Detect which cell encompasses the target text, then output its (X, Y) center coordinate. 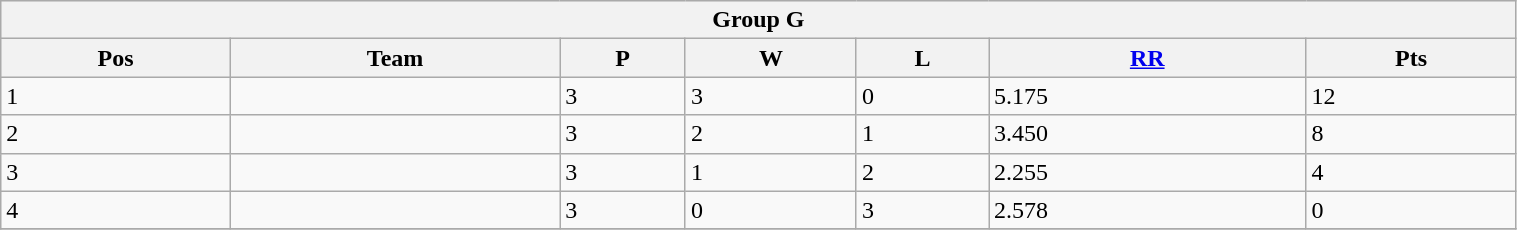
Group G (758, 20)
Pts (1411, 58)
2.578 (1146, 210)
12 (1411, 96)
2.255 (1146, 172)
Pos (116, 58)
L (922, 58)
W (770, 58)
8 (1411, 134)
5.175 (1146, 96)
RR (1146, 58)
3.450 (1146, 134)
Team (394, 58)
P (623, 58)
